Capture the cell that displays the provided text and extract its (X, Y) central coordinate. 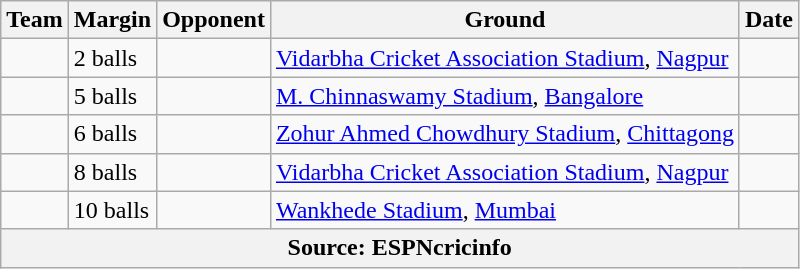
5 balls (112, 96)
Zohur Ahmed Chowdhury Stadium, Chittagong (504, 134)
Team (35, 20)
Wankhede Stadium, Mumbai (504, 210)
10 balls (112, 210)
2 balls (112, 58)
Margin (112, 20)
M. Chinnaswamy Stadium, Bangalore (504, 96)
8 balls (112, 172)
Ground (504, 20)
6 balls (112, 134)
Date (768, 20)
Opponent (214, 20)
Source: ESPNcricinfo (400, 248)
